From the cell containing the given text, extract its center point as (X, Y) coordinate. 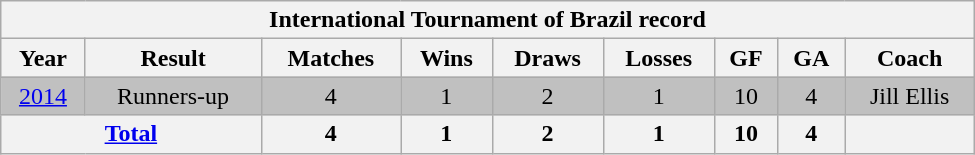
Jill Ellis (910, 96)
GF (746, 58)
International Tournament of Brazil record (488, 20)
Matches (331, 58)
Result (173, 58)
Total (131, 134)
Wins (446, 58)
2014 (43, 96)
Losses (658, 58)
GA (812, 58)
Year (43, 58)
Runners-up (173, 96)
Coach (910, 58)
Draws (548, 58)
